Provide the [x, y] coordinate of the cell's center where the given text is located.  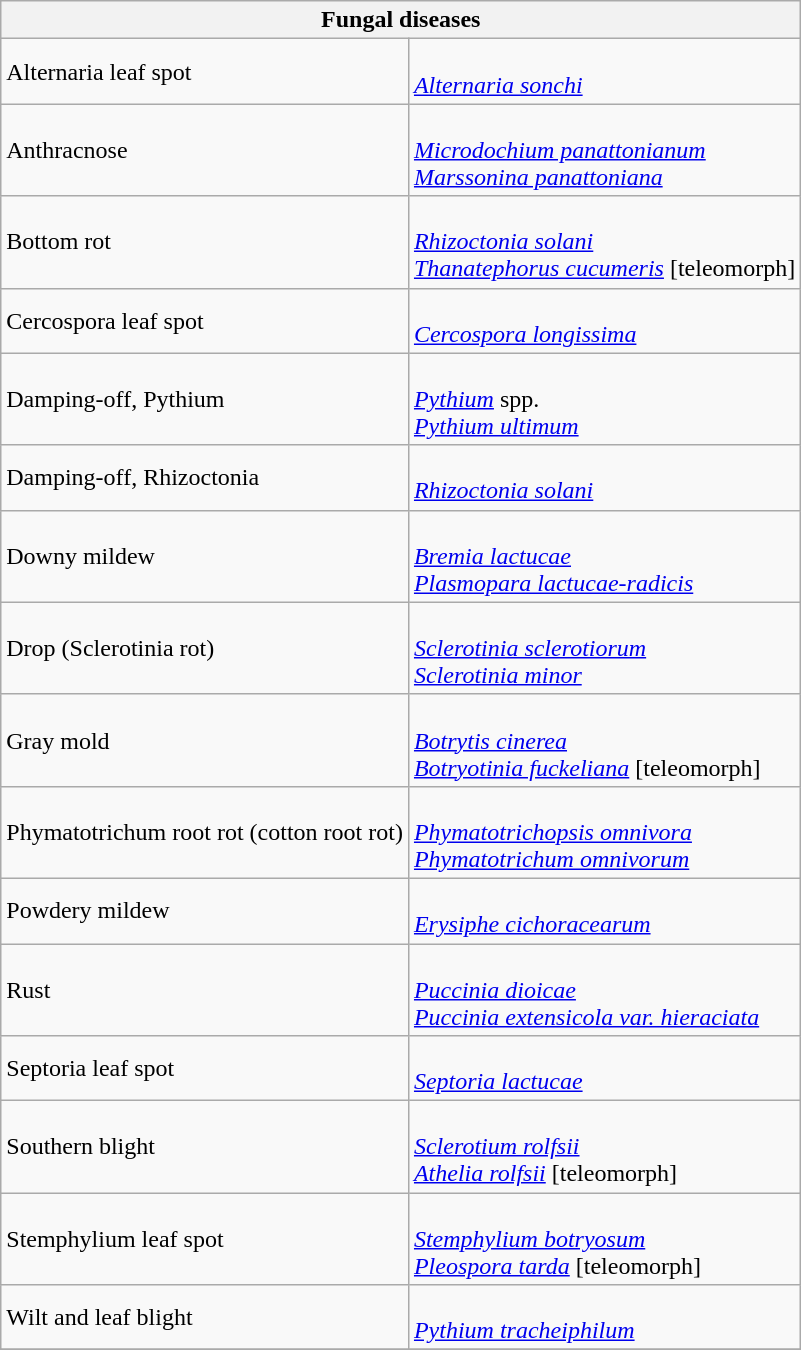
Powdery mildew [205, 910]
Puccinia dioicae Puccinia extensicola var. hieraciata [604, 990]
Bottom rot [205, 242]
Fungal diseases [401, 20]
Sclerotinia sclerotiorum Sclerotinia minor [604, 648]
Stemphylium leaf spot [205, 1239]
Downy mildew [205, 556]
Alternaria leaf spot [205, 72]
Septoria lactucae [604, 1068]
Southern blight [205, 1147]
Drop (Sclerotinia rot) [205, 648]
Phymatotrichopsis omnivora Phymatotrichum omnivorum [604, 832]
Pythium spp. Pythium ultimum [604, 399]
Stemphylium botryosum Pleospora tarda [teleomorph] [604, 1239]
Septoria leaf spot [205, 1068]
Cercospora leaf spot [205, 320]
Alternaria sonchi [604, 72]
Phymatotrichum root rot (cotton root rot) [205, 832]
Pythium tracheiphilum [604, 1318]
Microdochium panattonianum Marssonina panattoniana [604, 150]
Rust [205, 990]
Damping-off, Pythium [205, 399]
Erysiphe cichoracearum [604, 910]
Damping-off, Rhizoctonia [205, 478]
Bremia lactucae Plasmopara lactucae-radicis [604, 556]
Gray mold [205, 740]
Cercospora longissima [604, 320]
Wilt and leaf blight [205, 1318]
Anthracnose [205, 150]
Sclerotium rolfsii Athelia rolfsii [teleomorph] [604, 1147]
Rhizoctonia solani [604, 478]
Botrytis cinerea Botryotinia fuckeliana [teleomorph] [604, 740]
Rhizoctonia solani Thanatephorus cucumeris [teleomorph] [604, 242]
